Return the (x, y) coordinate for the center point of the cell that contains the specified text.  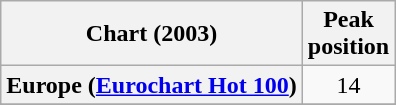
14 (348, 85)
Chart (2003) (152, 34)
Europe (Eurochart Hot 100) (152, 85)
Peakposition (348, 34)
